Pinpoint the cell where the given text exists, returning its (x, y) midpoint coordinate. 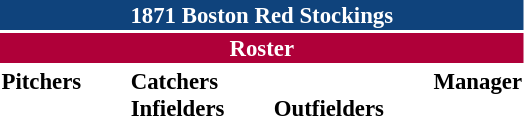
1871 Boston Red Stockings (262, 15)
Roster (262, 48)
